Provide the (X, Y) coordinate of the cell's center where the given text is located.  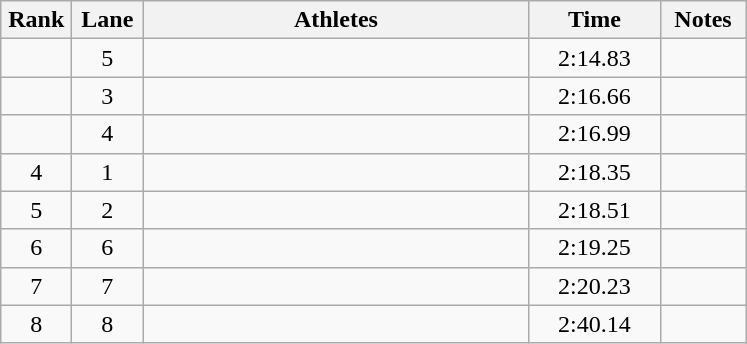
2 (108, 210)
3 (108, 96)
2:18.35 (594, 172)
2:18.51 (594, 210)
2:40.14 (594, 324)
Time (594, 20)
Rank (36, 20)
2:16.99 (594, 134)
2:19.25 (594, 248)
Lane (108, 20)
Athletes (336, 20)
Notes (703, 20)
1 (108, 172)
2:14.83 (594, 58)
2:20.23 (594, 286)
2:16.66 (594, 96)
